Scan for the cell matching the given text and deliver its (x, y) coordinate at center. 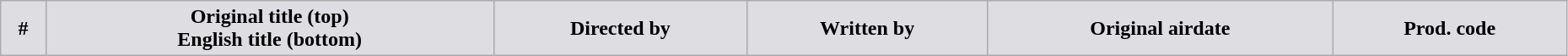
Original title (top)English title (bottom) (270, 29)
Original airdate (1161, 29)
Prod. code (1449, 29)
Directed by (620, 29)
Written by (867, 29)
# (24, 29)
